Provide the [X, Y] coordinate of the cell's center where the given text is located.  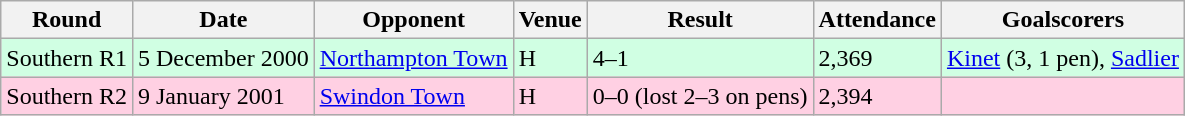
2,394 [877, 96]
Kinet (3, 1 pen), Sadlier [1062, 58]
Southern R2 [67, 96]
Southern R1 [67, 58]
Venue [550, 20]
Goalscorers [1062, 20]
9 January 2001 [223, 96]
Swindon Town [414, 96]
5 December 2000 [223, 58]
4–1 [700, 58]
2,369 [877, 58]
Round [67, 20]
Date [223, 20]
Result [700, 20]
0–0 (lost 2–3 on pens) [700, 96]
Northampton Town [414, 58]
Opponent [414, 20]
Attendance [877, 20]
